Extract the (X, Y) coordinate from the center of the cell holding the provided text.  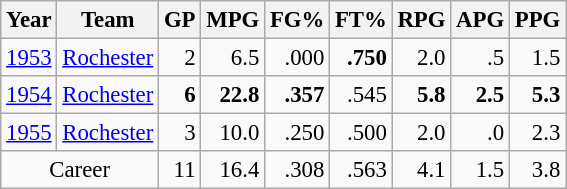
.563 (362, 170)
2.5 (480, 95)
5.8 (422, 95)
3 (180, 133)
5.3 (537, 95)
11 (180, 170)
GP (180, 20)
.500 (362, 133)
.357 (298, 95)
16.4 (233, 170)
2.3 (537, 133)
6.5 (233, 58)
.750 (362, 58)
.545 (362, 95)
1954 (29, 95)
Team (108, 20)
Year (29, 20)
4.1 (422, 170)
.5 (480, 58)
2 (180, 58)
FG% (298, 20)
FT% (362, 20)
10.0 (233, 133)
PPG (537, 20)
.000 (298, 58)
.308 (298, 170)
MPG (233, 20)
22.8 (233, 95)
1955 (29, 133)
3.8 (537, 170)
6 (180, 95)
.250 (298, 133)
1953 (29, 58)
APG (480, 20)
Career (80, 170)
RPG (422, 20)
.0 (480, 133)
